Locate the cell with the specified text and output its (X, Y) center coordinate. 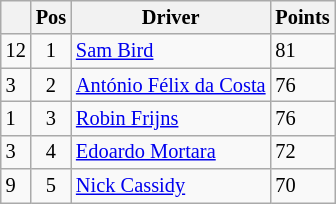
81 (302, 51)
Nick Cassidy (170, 186)
Edoardo Mortara (170, 152)
9 (16, 186)
12 (16, 51)
Robin Frijns (170, 118)
Pos (51, 17)
4 (51, 152)
5 (51, 186)
Driver (170, 17)
2 (51, 85)
Sam Bird (170, 51)
António Félix da Costa (170, 85)
70 (302, 186)
72 (302, 152)
Points (302, 17)
